Find where the given text appears and provide that cell's center as (X, Y) coordinate. 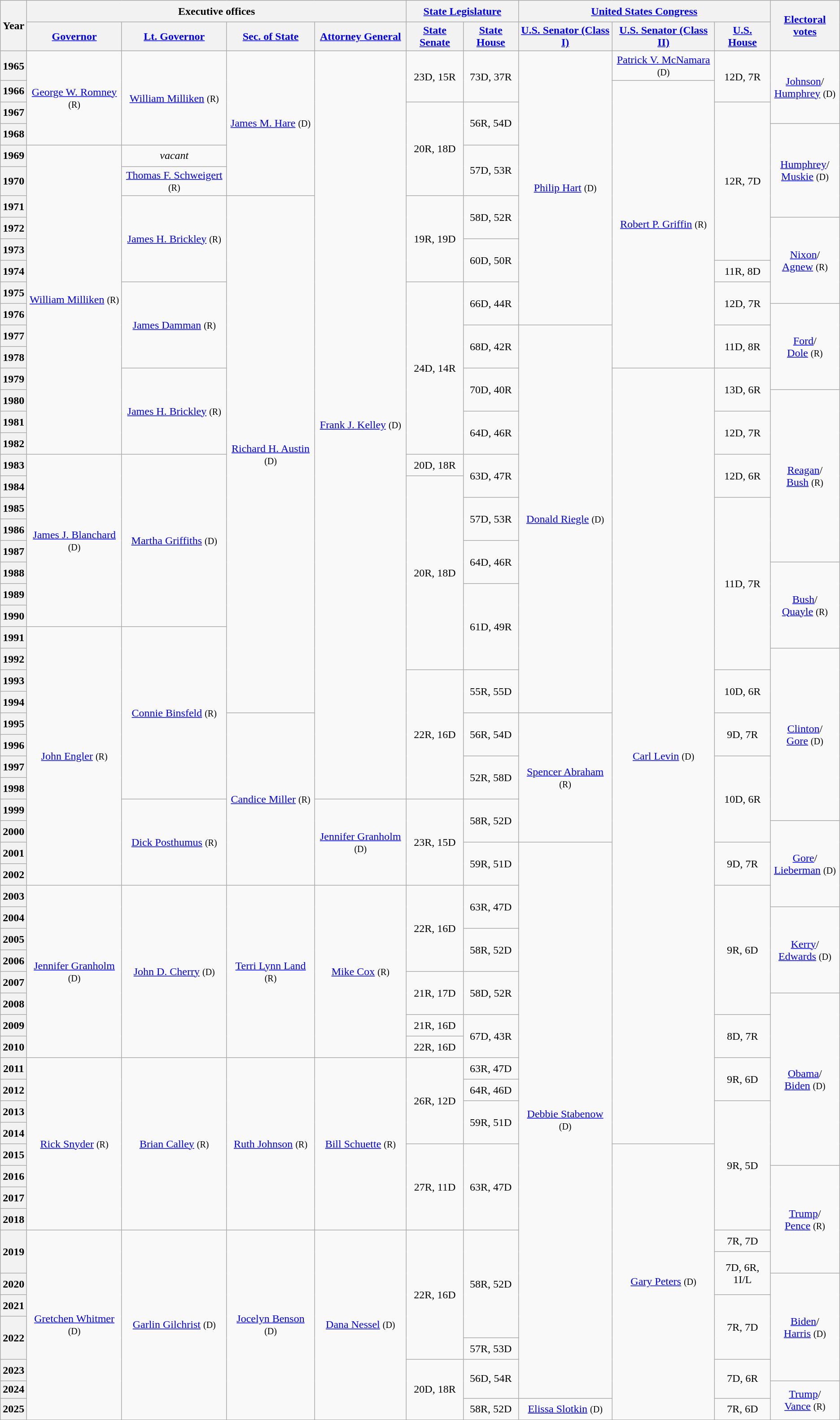
Thomas F. Schweigert (R) (174, 181)
Biden/Harris (D) (805, 1327)
2013 (13, 1112)
U.S. House (742, 37)
1977 (13, 336)
13D, 6R (742, 390)
63D, 47R (491, 476)
Terri Lynn Land (R) (271, 972)
United States Congress (644, 11)
7D, 6R (742, 1379)
Johnson/Humphrey (D) (805, 87)
1980 (13, 400)
1997 (13, 767)
James M. Hare (D) (271, 123)
11R, 8D (742, 271)
1966 (13, 91)
11D, 8R (742, 347)
James J. Blanchard (D) (74, 541)
Robert P. Griffin (R) (663, 224)
1976 (13, 314)
Attorney General (361, 37)
24D, 14R (435, 368)
1998 (13, 788)
Mike Cox (R) (361, 972)
2009 (13, 1025)
60D, 50R (491, 260)
John D. Cherry (D) (174, 972)
Ruth Johnson (R) (271, 1144)
2012 (13, 1090)
Donald Riegle (D) (565, 519)
1994 (13, 702)
Reagan/Bush (R) (805, 476)
1988 (13, 573)
State Legislature (462, 11)
1965 (13, 66)
Governor (74, 37)
James Damman (R) (174, 325)
1979 (13, 379)
George W. Romney (R) (74, 98)
1984 (13, 487)
56D, 54R (491, 1379)
1985 (13, 508)
23D, 15R (435, 76)
2024 (13, 1389)
Carl Levin (D) (663, 756)
1987 (13, 551)
Rick Snyder (R) (74, 1144)
Dick Posthumus (R) (174, 842)
Bush/Quayle (R) (805, 605)
57R, 53D (491, 1349)
Clinton/Gore (D) (805, 734)
12D, 6R (742, 476)
2023 (13, 1370)
John Engler (R) (74, 756)
2018 (13, 1219)
Jocelyn Benson (D) (271, 1325)
1968 (13, 134)
Candice Miller (R) (271, 799)
7R, 6D (742, 1409)
1999 (13, 810)
1995 (13, 724)
State House (491, 37)
1981 (13, 422)
Richard H. Austin (D) (271, 454)
2007 (13, 982)
2010 (13, 1047)
27R, 11D (435, 1187)
66D, 44R (491, 303)
Year (13, 26)
Bill Schuette (R) (361, 1144)
Kerry/Edwards (D) (805, 950)
Lt. Governor (174, 37)
Trump/Vance (R) (805, 1400)
70D, 40R (491, 390)
21R, 17D (435, 993)
2001 (13, 853)
2022 (13, 1338)
State Senate (435, 37)
Gore/Lieberman (D) (805, 864)
11D, 7R (742, 584)
1993 (13, 681)
2002 (13, 875)
2003 (13, 896)
Humphrey/Muskie (D) (805, 171)
67D, 43R (491, 1036)
68D, 42R (491, 347)
Garlin Gilchrist (D) (174, 1325)
23R, 15D (435, 842)
Elissa Slotkin (D) (565, 1409)
1991 (13, 637)
2019 (13, 1252)
Frank J. Kelley (D) (361, 425)
Spencer Abraham (R) (565, 778)
1978 (13, 357)
U.S. Senator (Class I) (565, 37)
Trump/Pence (R) (805, 1219)
Executive offices (217, 11)
52R, 58D (491, 778)
2006 (13, 961)
vacant (174, 156)
1982 (13, 444)
Dana Nessel (D) (361, 1325)
12R, 7D (742, 181)
Gretchen Whitmer (D) (74, 1325)
Patrick V. McNamara (D) (663, 66)
Electoral votes (805, 26)
9R, 5D (742, 1165)
21R, 16D (435, 1025)
1970 (13, 181)
2008 (13, 1004)
1992 (13, 659)
1975 (13, 293)
1983 (13, 465)
1969 (13, 156)
Philip Hart (D) (565, 188)
1973 (13, 250)
2000 (13, 831)
1972 (13, 228)
26R, 12D (435, 1101)
8D, 7R (742, 1036)
Ford/Dole (R) (805, 347)
Brian Calley (R) (174, 1144)
2021 (13, 1306)
7D, 6R, 1I/L (742, 1273)
2014 (13, 1133)
1974 (13, 271)
19R, 19D (435, 239)
2005 (13, 939)
Gary Peters (D) (663, 1282)
61D, 49R (491, 627)
2017 (13, 1198)
1967 (13, 113)
2004 (13, 918)
Nixon/Agnew (R) (805, 260)
2020 (13, 1284)
1971 (13, 207)
Connie Binsfeld (R) (174, 713)
1989 (13, 594)
Sec. of State (271, 37)
1986 (13, 530)
Obama/Biden (D) (805, 1079)
73D, 37R (491, 76)
2011 (13, 1068)
64R, 46D (491, 1090)
55R, 55D (491, 691)
Martha Griffiths (D) (174, 541)
2015 (13, 1155)
1996 (13, 745)
Debbie Stabenow (D) (565, 1120)
2016 (13, 1176)
1990 (13, 616)
2025 (13, 1409)
U.S. Senator (Class II) (663, 37)
